Provide the [x, y] coordinate of the cell's center where the given text is located.  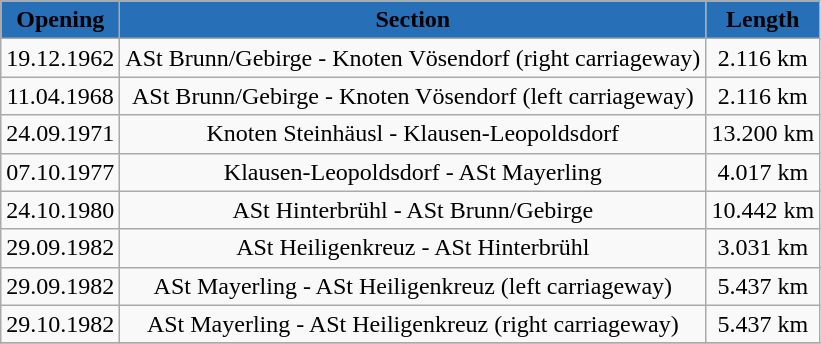
ASt Hinterbrühl - ASt Brunn/Gebirge [413, 210]
10.442 km [763, 210]
Length [763, 20]
07.10.1977 [60, 172]
Opening [60, 20]
ASt Heiligenkreuz - ASt Hinterbrühl [413, 248]
Klausen-Leopoldsdorf - ASt Mayerling [413, 172]
13.200 km [763, 134]
11.04.1968 [60, 96]
19.12.1962 [60, 58]
24.09.1971 [60, 134]
3.031 km [763, 248]
Knoten Steinhäusl - Klausen-Leopoldsdorf [413, 134]
Section [413, 20]
ASt Mayerling - ASt Heiligenkreuz (right carriageway) [413, 324]
24.10.1980 [60, 210]
4.017 km [763, 172]
29.10.1982 [60, 324]
ASt Brunn/Gebirge - Knoten Vösendorf (right carriageway) [413, 58]
ASt Brunn/Gebirge - Knoten Vösendorf (left carriageway) [413, 96]
ASt Mayerling - ASt Heiligenkreuz (left carriageway) [413, 286]
